Detect which cell encompasses the target text, then output its (X, Y) center coordinate. 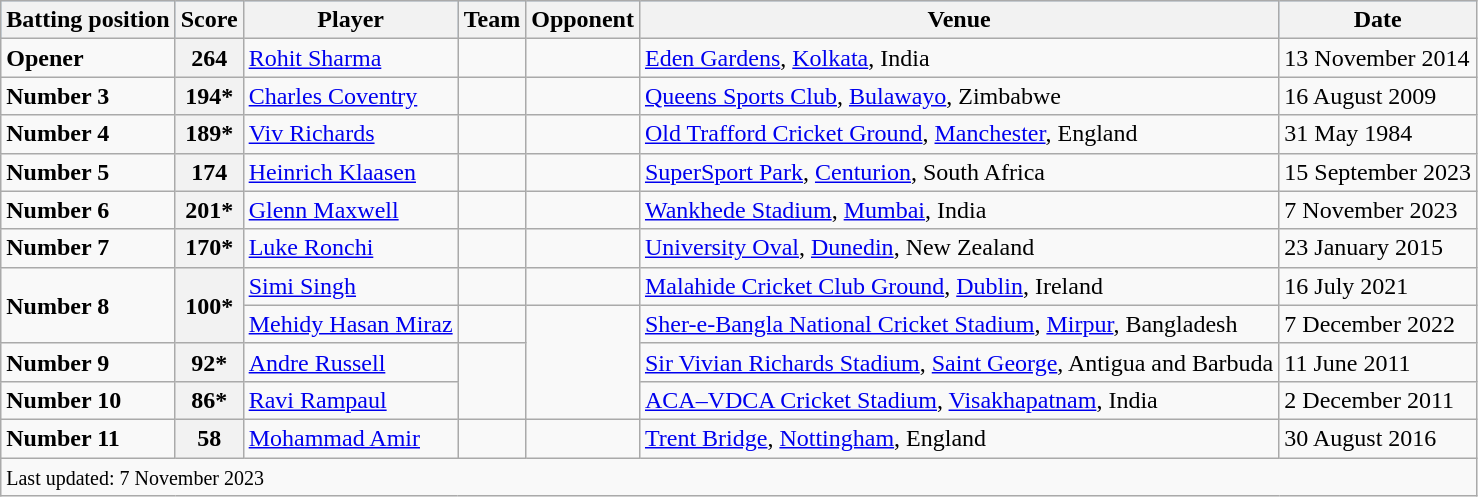
58 (209, 438)
201* (209, 210)
Mohammad Amir (350, 438)
Trent Bridge, Nottingham, England (958, 438)
Opener (88, 58)
Old Trafford Cricket Ground, Manchester, England (958, 134)
Player (350, 20)
Luke Ronchi (350, 248)
Heinrich Klaasen (350, 172)
15 September 2023 (1378, 172)
Number 11 (88, 438)
Number 5 (88, 172)
Andre Russell (350, 362)
31 May 1984 (1378, 134)
16 July 2021 (1378, 286)
Charles Coventry (350, 96)
13 November 2014 (1378, 58)
Venue (958, 20)
Mehidy Hasan Miraz (350, 324)
Sir Vivian Richards Stadium, Saint George, Antigua and Barbuda (958, 362)
Number 9 (88, 362)
Number 3 (88, 96)
7 December 2022 (1378, 324)
Sher-e-Bangla National Cricket Stadium, Mirpur, Bangladesh (958, 324)
Number 8 (88, 305)
92* (209, 362)
Glenn Maxwell (350, 210)
ACA–VDCA Cricket Stadium, Visakhapatnam, India (958, 400)
100* (209, 305)
Ravi Rampaul (350, 400)
170* (209, 248)
SuperSport Park, Centurion, South Africa (958, 172)
Last updated: 7 November 2023 (739, 477)
Opponent (583, 20)
11 June 2011 (1378, 362)
264 (209, 58)
194* (209, 96)
30 August 2016 (1378, 438)
University Oval, Dunedin, New Zealand (958, 248)
Number 4 (88, 134)
Viv Richards (350, 134)
Date (1378, 20)
Team (492, 20)
2 December 2011 (1378, 400)
Batting position (88, 20)
Malahide Cricket Club Ground, Dublin, Ireland (958, 286)
86* (209, 400)
16 August 2009 (1378, 96)
Eden Gardens, Kolkata, India (958, 58)
174 (209, 172)
23 January 2015 (1378, 248)
Score (209, 20)
Wankhede Stadium, Mumbai, India (958, 210)
189* (209, 134)
Queens Sports Club, Bulawayo, Zimbabwe (958, 96)
Number 10 (88, 400)
Number 7 (88, 248)
Simi Singh (350, 286)
Rohit Sharma (350, 58)
Number 6 (88, 210)
7 November 2023 (1378, 210)
